Determine the (X, Y) coordinate at the center of the cell enclosing the given text.  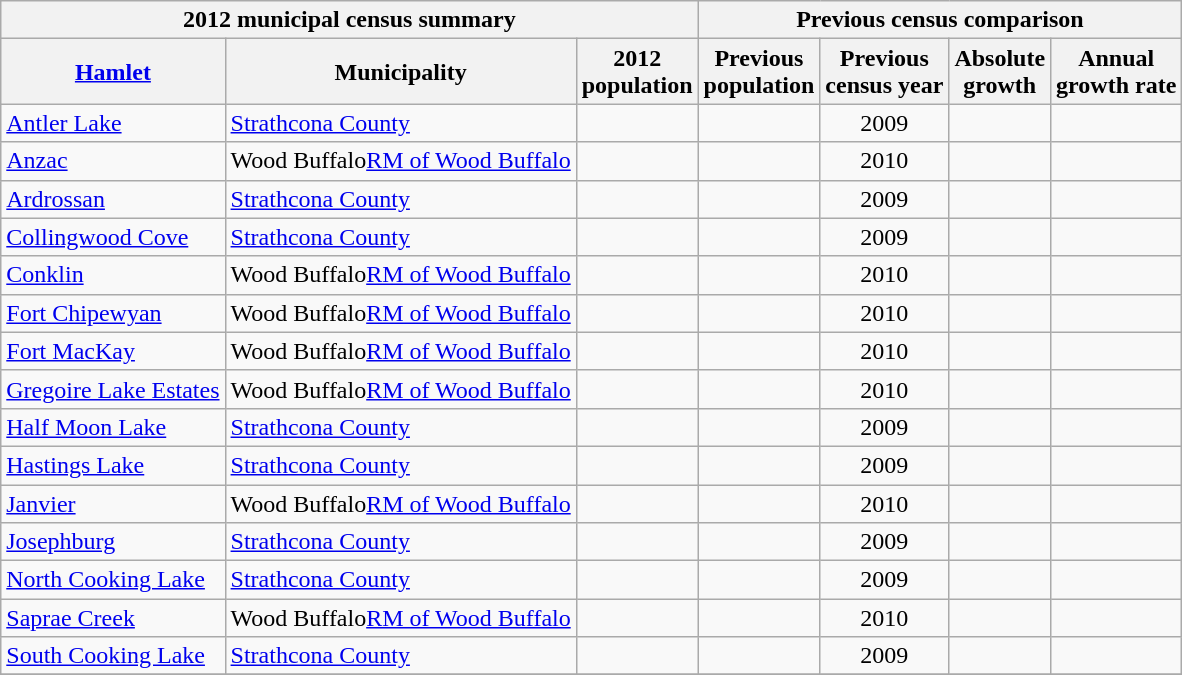
Collingwood Cove (113, 237)
South Cooking Lake (113, 656)
Half Moon Lake (113, 427)
North Cooking Lake (113, 580)
Fort MacKay (113, 351)
Previouspopulation (759, 72)
Previous census comparison (940, 20)
Previouscensus year (884, 72)
Municipality (400, 72)
Gregoire Lake Estates (113, 389)
Hamlet (113, 72)
Absolutegrowth (1000, 72)
Antler Lake (113, 123)
Janvier (113, 503)
2012population (637, 72)
Saprae Creek (113, 618)
Conklin (113, 275)
Anzac (113, 161)
2012 municipal census summary (350, 20)
Fort Chipewyan (113, 313)
Annualgrowth rate (1116, 72)
Hastings Lake (113, 465)
Josephburg (113, 542)
Ardrossan (113, 199)
